Capture the cell that displays the provided text and extract its [x, y] central coordinate. 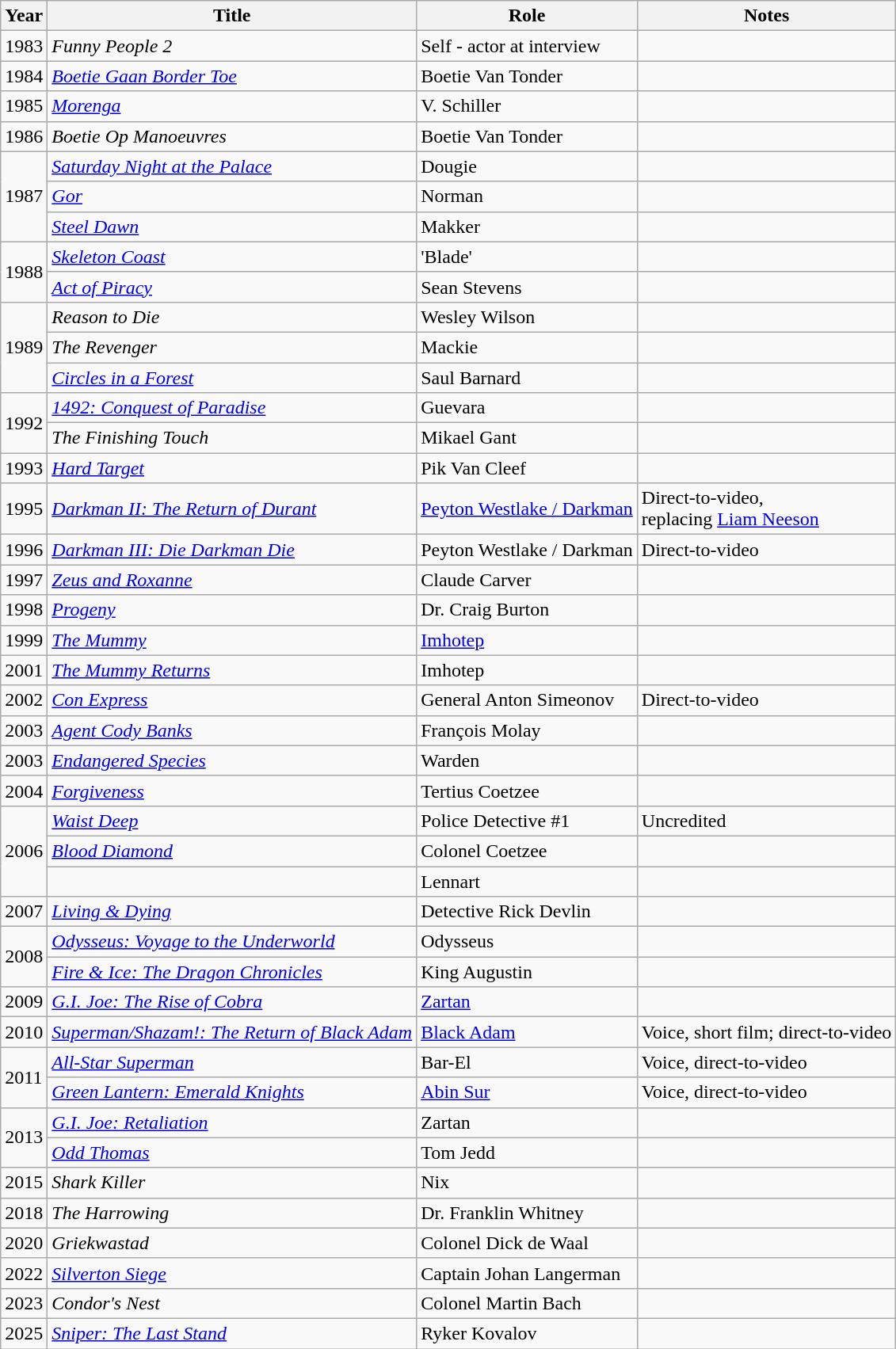
1992 [24, 423]
Ryker Kovalov [528, 1333]
2006 [24, 851]
Condor's Nest [232, 1303]
1999 [24, 640]
1996 [24, 550]
Zeus and Roxanne [232, 580]
Sniper: The Last Stand [232, 1333]
Guevara [528, 408]
Act of Piracy [232, 287]
Mikael Gant [528, 438]
V. Schiller [528, 106]
The Mummy Returns [232, 670]
King Augustin [528, 972]
Darkman II: The Return of Durant [232, 509]
Uncredited [767, 821]
Circles in a Forest [232, 378]
Funny People 2 [232, 46]
Steel Dawn [232, 227]
2010 [24, 1032]
2008 [24, 957]
General Anton Simeonov [528, 700]
2023 [24, 1303]
Role [528, 16]
Progeny [232, 610]
1984 [24, 76]
The Revenger [232, 347]
Year [24, 16]
2015 [24, 1183]
'Blade' [528, 257]
Sean Stevens [528, 287]
Direct-to-video, replacing Liam Neeson [767, 509]
1985 [24, 106]
2002 [24, 700]
1989 [24, 347]
All-Star Superman [232, 1062]
Morenga [232, 106]
G.I. Joe: Retaliation [232, 1122]
The Finishing Touch [232, 438]
Odd Thomas [232, 1153]
Tertius Coetzee [528, 791]
Abin Sur [528, 1092]
Odysseus: Voyage to the Underworld [232, 942]
1993 [24, 468]
Police Detective #1 [528, 821]
Colonel Coetzee [528, 851]
The Harrowing [232, 1213]
Blood Diamond [232, 851]
Captain Johan Langerman [528, 1273]
2004 [24, 791]
Black Adam [528, 1032]
2022 [24, 1273]
Con Express [232, 700]
1997 [24, 580]
G.I. Joe: The Rise of Cobra [232, 1002]
1987 [24, 196]
2013 [24, 1138]
Forgiveness [232, 791]
Waist Deep [232, 821]
Shark Killer [232, 1183]
Pik Van Cleef [528, 468]
The Mummy [232, 640]
1988 [24, 272]
2009 [24, 1002]
Reason to Die [232, 317]
Self - actor at interview [528, 46]
2018 [24, 1213]
Detective Rick Devlin [528, 912]
2025 [24, 1333]
Superman/Shazam!: The Return of Black Adam [232, 1032]
Odysseus [528, 942]
Skeleton Coast [232, 257]
Colonel Dick de Waal [528, 1243]
François Molay [528, 730]
Boetie Op Manoeuvres [232, 136]
1492: Conquest of Paradise [232, 408]
1998 [24, 610]
1995 [24, 509]
Tom Jedd [528, 1153]
Green Lantern: Emerald Knights [232, 1092]
Fire & Ice: The Dragon Chronicles [232, 972]
Saturday Night at the Palace [232, 166]
Colonel Martin Bach [528, 1303]
1983 [24, 46]
Mackie [528, 347]
Dougie [528, 166]
Claude Carver [528, 580]
Gor [232, 196]
Title [232, 16]
Nix [528, 1183]
Saul Barnard [528, 378]
2007 [24, 912]
Bar-El [528, 1062]
Silverton Siege [232, 1273]
Darkman III: Die Darkman Die [232, 550]
Agent Cody Banks [232, 730]
Norman [528, 196]
Hard Target [232, 468]
Makker [528, 227]
2011 [24, 1077]
Dr. Franklin Whitney [528, 1213]
Voice, short film; direct-to-video [767, 1032]
2020 [24, 1243]
Endangered Species [232, 760]
Wesley Wilson [528, 317]
Warden [528, 760]
Notes [767, 16]
2001 [24, 670]
1986 [24, 136]
Dr. Craig Burton [528, 610]
Living & Dying [232, 912]
Boetie Gaan Border Toe [232, 76]
Lennart [528, 882]
Griekwastad [232, 1243]
